Return (x, y) of the center of cell containing provided text 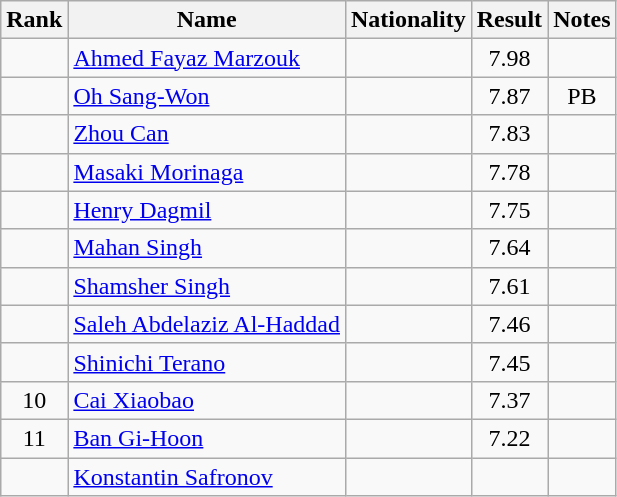
Notes (582, 20)
7.64 (509, 248)
7.83 (509, 134)
Konstantin Safronov (207, 477)
7.46 (509, 324)
Zhou Can (207, 134)
Masaki Morinaga (207, 172)
7.22 (509, 438)
7.78 (509, 172)
Rank (34, 20)
Result (509, 20)
7.37 (509, 400)
Mahan Singh (207, 248)
10 (34, 400)
Ahmed Fayaz Marzouk (207, 58)
PB (582, 96)
Cai Xiaobao (207, 400)
Name (207, 20)
Saleh Abdelaziz Al-Haddad (207, 324)
7.75 (509, 210)
Ban Gi-Hoon (207, 438)
Nationality (408, 20)
Oh Sang-Won (207, 96)
Henry Dagmil (207, 210)
7.61 (509, 286)
Shamsher Singh (207, 286)
7.45 (509, 362)
Shinichi Terano (207, 362)
7.87 (509, 96)
11 (34, 438)
7.98 (509, 58)
